Detect which cell encompasses the target text, then output its [x, y] center coordinate. 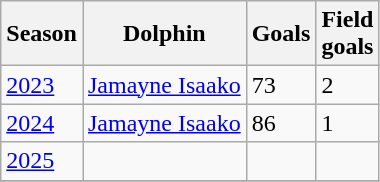
86 [281, 123]
2024 [42, 123]
Fieldgoals [348, 34]
73 [281, 85]
1 [348, 123]
2025 [42, 161]
2 [348, 85]
Goals [281, 34]
Dolphin [164, 34]
2023 [42, 85]
Season [42, 34]
